Search for the cell housing the specified text and yield its [X, Y] center coordinate. 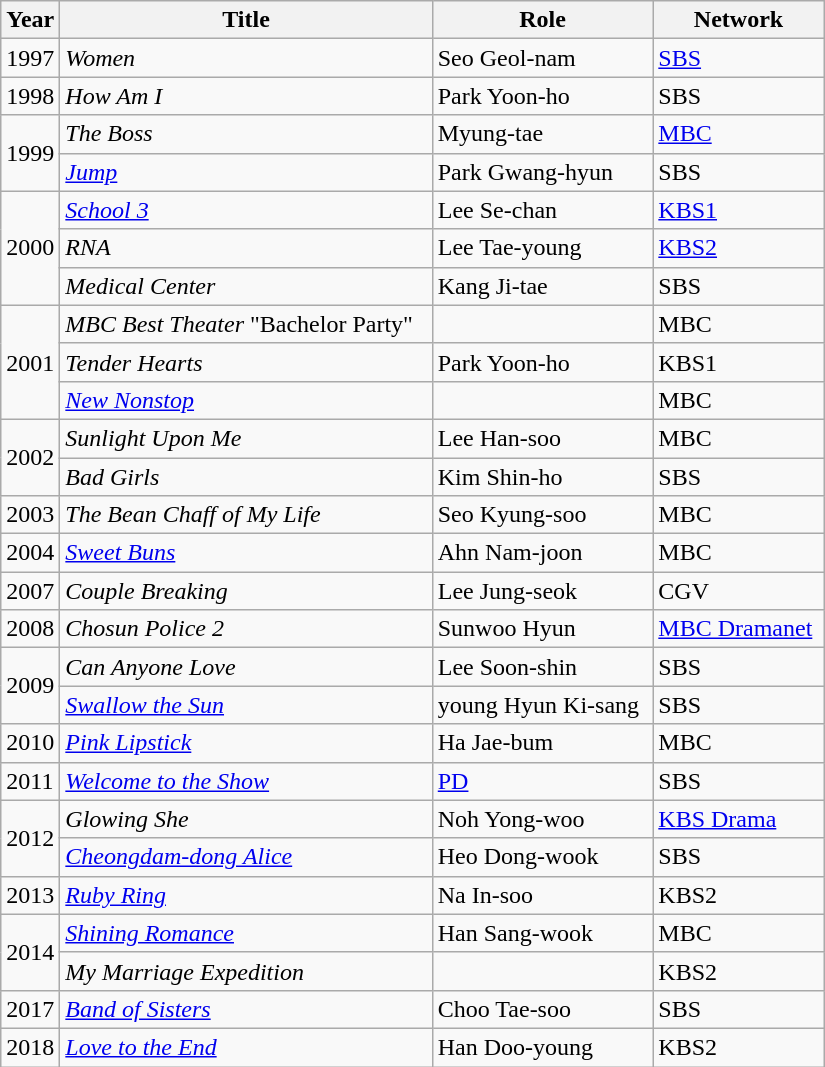
Han Doo-young [542, 1047]
Myung-tae [542, 134]
Kang Ji-tae [542, 286]
2002 [30, 457]
Band of Sisters [246, 1009]
Role [542, 20]
The Bean Chaff of My Life [246, 515]
Choo Tae-soo [542, 1009]
2004 [30, 553]
Tender Hearts [246, 362]
Han Sang-wook [542, 933]
Sunwoo Hyun [542, 629]
Heo Dong-wook [542, 857]
Seo Kyung-soo [542, 515]
MBC Dramanet [738, 629]
Na In-soo [542, 895]
Ahn Nam-joon [542, 553]
1998 [30, 96]
2017 [30, 1009]
Pink Lipstick [246, 743]
Seo Geol-nam [542, 58]
Jump [246, 172]
Title [246, 20]
Couple Breaking [246, 591]
1999 [30, 153]
Network [738, 20]
Lee Tae-young [542, 248]
Park Gwang-hyun [542, 172]
Chosun Police 2 [246, 629]
2008 [30, 629]
Glowing She [246, 819]
1997 [30, 58]
PD [542, 781]
Year [30, 20]
MBC Best Theater "Bachelor Party" [246, 324]
Lee Han-soo [542, 438]
2001 [30, 362]
RNA [246, 248]
Ruby Ring [246, 895]
2000 [30, 248]
Ha Jae-bum [542, 743]
2010 [30, 743]
Bad Girls [246, 477]
Lee Jung-seok [542, 591]
Noh Yong-woo [542, 819]
Can Anyone Love [246, 667]
Cheongdam-dong Alice [246, 857]
Lee Se-chan [542, 210]
Medical Center [246, 286]
2003 [30, 515]
How Am I [246, 96]
Welcome to the Show [246, 781]
Shining Romance [246, 933]
Sweet Buns [246, 553]
Love to the End [246, 1047]
2014 [30, 952]
2013 [30, 895]
Women [246, 58]
KBS Drama [738, 819]
2007 [30, 591]
New Nonstop [246, 400]
young Hyun Ki-sang [542, 705]
2018 [30, 1047]
School 3 [246, 210]
Lee Soon-shin [542, 667]
Kim Shin-ho [542, 477]
2012 [30, 838]
Swallow the Sun [246, 705]
The Boss [246, 134]
My Marriage Expedition [246, 971]
Sunlight Upon Me [246, 438]
CGV [738, 591]
2009 [30, 686]
2011 [30, 781]
